Return the [x, y] coordinate for the center point of the cell that contains the specified text.  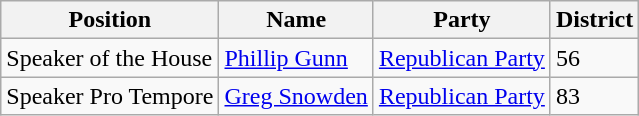
56 [594, 58]
District [594, 20]
83 [594, 96]
Party [462, 20]
Phillip Gunn [296, 58]
Speaker of the House [110, 58]
Greg Snowden [296, 96]
Position [110, 20]
Name [296, 20]
Speaker Pro Tempore [110, 96]
